Provide the [X, Y] coordinate of the cell's center where the given text is located.  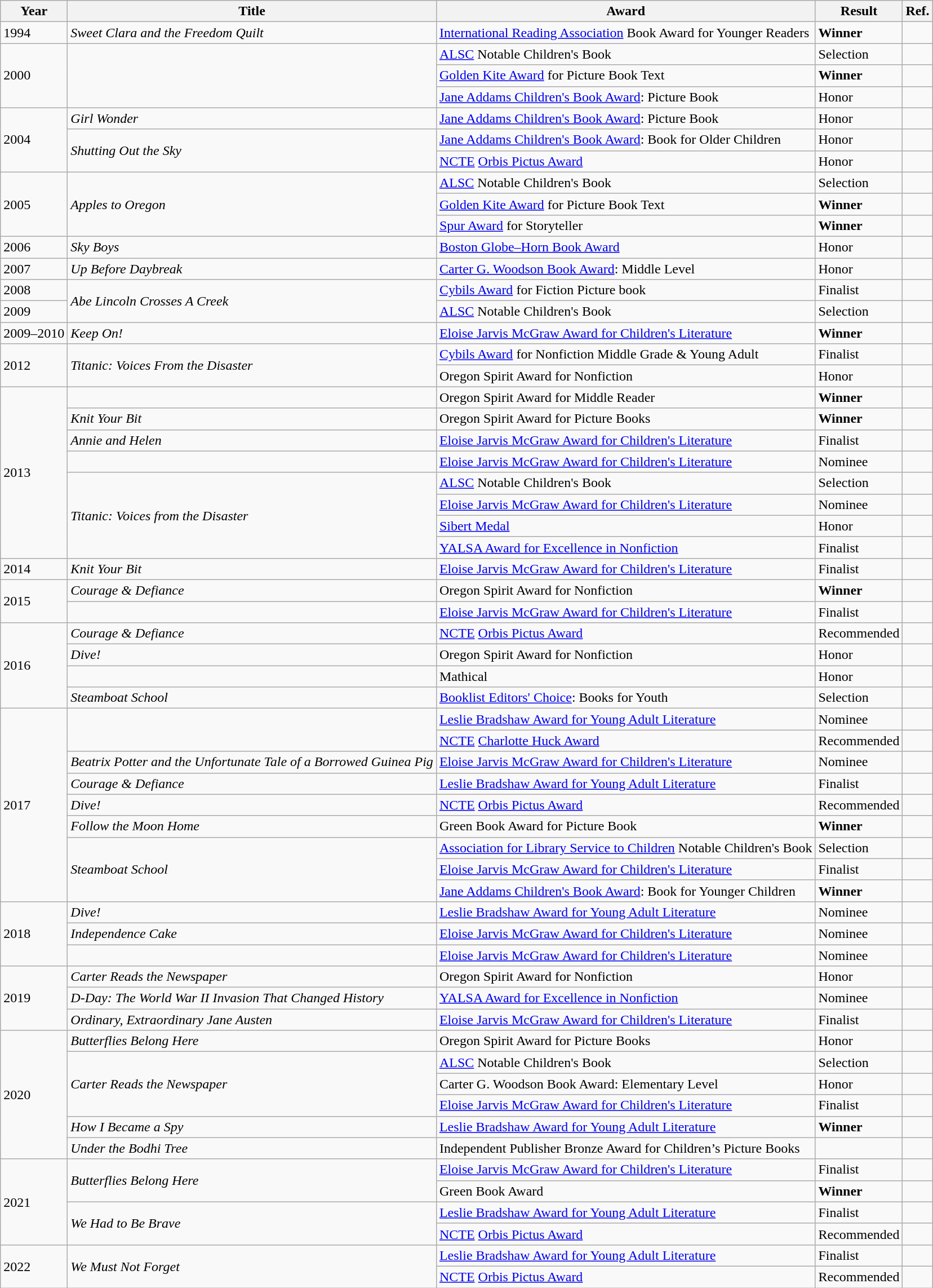
Apples to Oregon [252, 204]
Sibert Medal [625, 526]
Follow the Moon Home [252, 826]
International Reading Association Book Award for Younger Readers [625, 33]
Mathical [625, 676]
Green Book Award for Picture Book [625, 826]
2004 [34, 140]
Oregon Spirit Award for Middle Reader [625, 397]
Year [34, 11]
We Must Not Forget [252, 1266]
2009–2010 [34, 333]
2005 [34, 204]
2018 [34, 933]
NCTE Charlotte Huck Award [625, 741]
D-Day: The World War II Invasion That Changed History [252, 998]
Independence Cake [252, 933]
Cybils Award for Nonfiction Middle Grade & Young Adult [625, 355]
2016 [34, 666]
Spur Award for Storyteller [625, 225]
Beatrix Potter and the Unfortunate Tale of a Borrowed Guinea Pig [252, 762]
Cybils Award for Fiction Picture book [625, 290]
1994 [34, 33]
2007 [34, 269]
2013 [34, 472]
Boston Globe–Horn Book Award [625, 247]
2022 [34, 1266]
Carter G. Woodson Book Award: Elementary Level [625, 1084]
Title [252, 11]
2012 [34, 365]
Green Book Award [625, 1191]
Jane Addams Children's Book Award: Book for Older Children [625, 140]
We Had to Be Brave [252, 1223]
Carter G. Woodson Book Award: Middle Level [625, 269]
2008 [34, 290]
2021 [34, 1202]
Jane Addams Children's Book Award: Book for Younger Children [625, 891]
2017 [34, 805]
Sweet Clara and the Freedom Quilt [252, 33]
Award [625, 11]
Abe Lincoln Crosses A Creek [252, 301]
Girl Wonder [252, 118]
Titanic: Voices From the Disaster [252, 365]
Under the Bodhi Tree [252, 1148]
Annie and Helen [252, 440]
2000 [34, 76]
Shutting Out the Sky [252, 151]
Booklist Editors' Choice: Books for Youth [625, 698]
Up Before Daybreak [252, 269]
Keep On! [252, 333]
Titanic: Voices from the Disaster [252, 515]
Ordinary, Extraordinary Jane Austen [252, 1020]
2009 [34, 312]
Association for Library Service to Children Notable Children's Book [625, 848]
Sky Boys [252, 247]
Ref. [917, 11]
2019 [34, 998]
How I Became a Spy [252, 1127]
2020 [34, 1095]
2006 [34, 247]
Independent Publisher Bronze Award for Children’s Picture Books [625, 1148]
Result [859, 11]
2014 [34, 569]
2015 [34, 601]
